From the cell containing the given text, extract its center point as (x, y) coordinate. 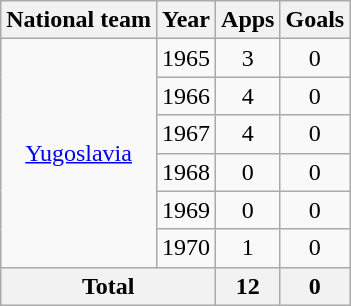
Yugoslavia (79, 153)
National team (79, 20)
Apps (248, 20)
1965 (186, 58)
1 (248, 248)
1968 (186, 172)
Year (186, 20)
1970 (186, 248)
1969 (186, 210)
Total (108, 286)
12 (248, 286)
Goals (315, 20)
1967 (186, 134)
1966 (186, 96)
3 (248, 58)
